Return [x, y] of the center of cell containing provided text 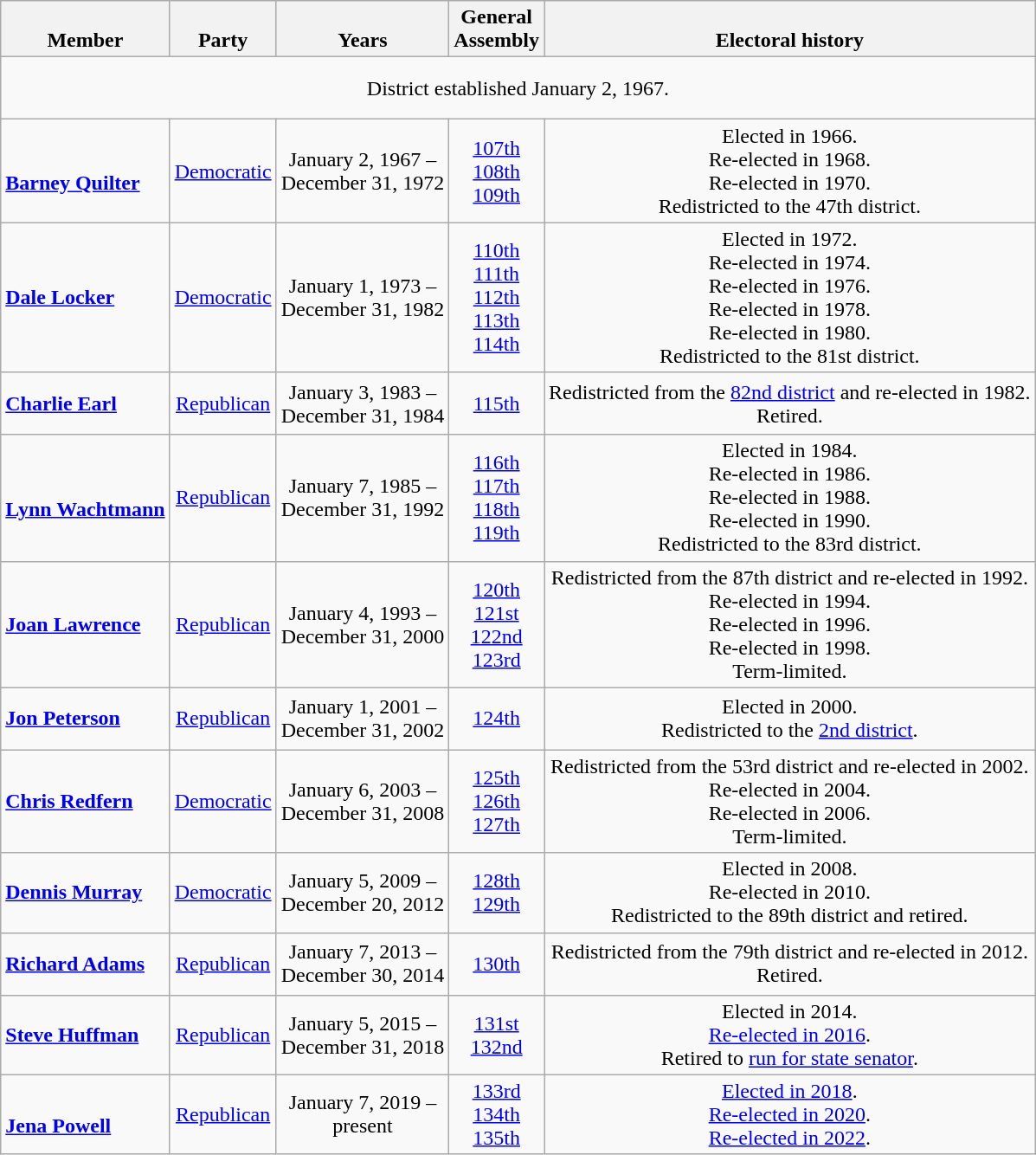
130th [497, 964]
Richard Adams [85, 964]
January 1, 1973 –December 31, 1982 [363, 298]
January 5, 2009 –December 20, 2012 [363, 893]
Jena Powell [85, 1114]
Elected in 2014.Re-elected in 2016.Retired to run for state senator. [790, 1035]
Member [85, 29]
January 1, 2001 –December 31, 2002 [363, 719]
January 5, 2015 –December 31, 2018 [363, 1035]
Years [363, 29]
District established January 2, 1967. [518, 88]
January 3, 1983 –December 31, 1984 [363, 403]
January 2, 1967 –December 31, 1972 [363, 171]
120th121st122nd123rd [497, 624]
125th126th127th [497, 802]
Dennis Murray [85, 893]
Redistricted from the 82nd district and re-elected in 1982.Retired. [790, 403]
January 4, 1993 –December 31, 2000 [363, 624]
Joan Lawrence [85, 624]
Electoral history [790, 29]
Elected in 2000.Redistricted to the 2nd district. [790, 719]
Steve Huffman [85, 1035]
Lynn Wachtmann [85, 498]
Redistricted from the 87th district and re-elected in 1992.Re-elected in 1994.Re-elected in 1996.Re-elected in 1998.Term-limited. [790, 624]
January 7, 2019 –present [363, 1114]
Jon Peterson [85, 719]
128th129th [497, 893]
Elected in 1984.Re-elected in 1986.Re-elected in 1988.Re-elected in 1990.Redistricted to the 83rd district. [790, 498]
110th111th112th113th114th [497, 298]
Elected in 1966.Re-elected in 1968.Re-elected in 1970.Redistricted to the 47th district. [790, 171]
Elected in 2018.Re-elected in 2020.Re-elected in 2022. [790, 1114]
Dale Locker [85, 298]
131st132nd [497, 1035]
Barney Quilter [85, 171]
116th117th118th119th [497, 498]
January 7, 2013 –December 30, 2014 [363, 964]
January 7, 1985 –December 31, 1992 [363, 498]
107th108th109th [497, 171]
Chris Redfern [85, 802]
January 6, 2003 –December 31, 2008 [363, 802]
115th [497, 403]
124th [497, 719]
Elected in 2008.Re-elected in 2010.Redistricted to the 89th district and retired. [790, 893]
133rd134th135th [497, 1114]
Charlie Earl [85, 403]
Elected in 1972.Re-elected in 1974.Re-elected in 1976.Re-elected in 1978.Re-elected in 1980.Redistricted to the 81st district. [790, 298]
Party [223, 29]
Redistricted from the 79th district and re-elected in 2012.Retired. [790, 964]
GeneralAssembly [497, 29]
Redistricted from the 53rd district and re-elected in 2002.Re-elected in 2004.Re-elected in 2006.Term-limited. [790, 802]
